Determine the [x, y] coordinate at the center of the cell enclosing the given text.  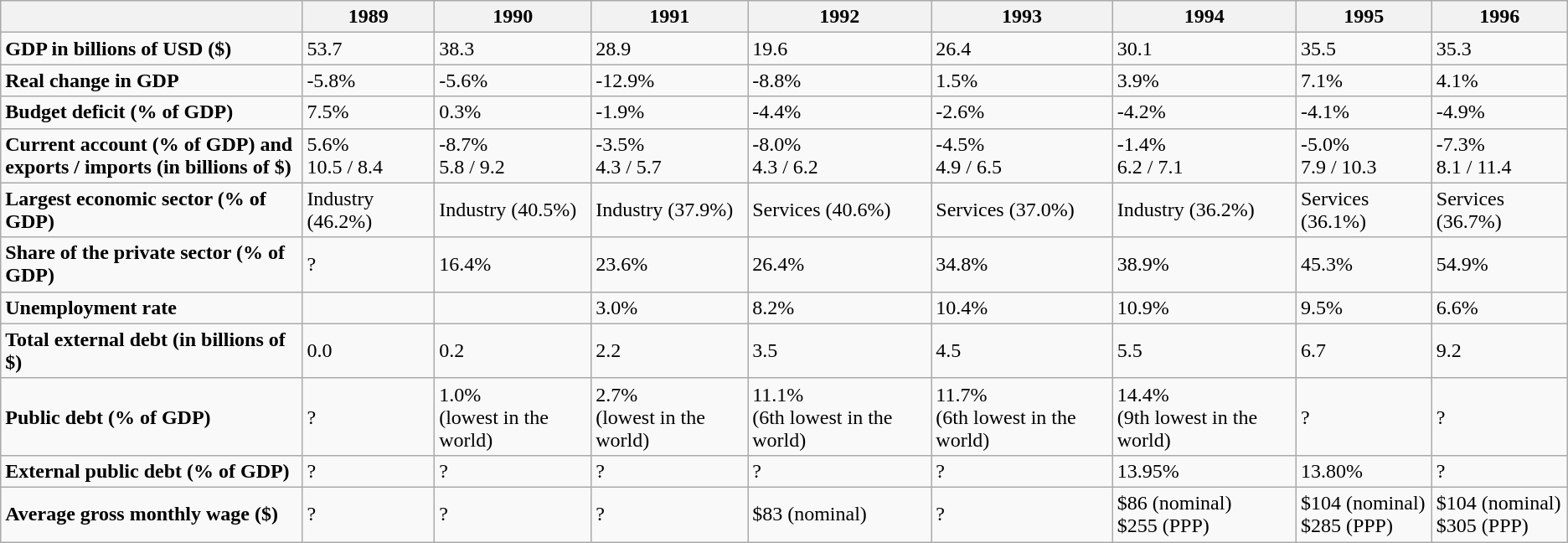
-4.2% [1204, 112]
$83 (nominal) [839, 515]
10.9% [1204, 308]
0.3% [513, 112]
1994 [1204, 17]
Budget deficit (% of GDP) [152, 112]
-8.7%5.8 / 9.2 [513, 156]
-3.5%4.3 / 5.7 [670, 156]
38.3 [513, 49]
1.0%(lowest in the world) [513, 416]
-12.9% [670, 80]
3.5 [839, 350]
$86 (nominal)$255 (PPP) [1204, 515]
Share of the private sector (% of GDP) [152, 265]
Services (36.7%) [1499, 209]
54.9% [1499, 265]
7.5% [369, 112]
30.1 [1204, 49]
8.2% [839, 308]
14.4%(9th lowest in the world) [1204, 416]
11.7%(6th lowest in the world) [1022, 416]
Current account (% of GDP) andexports / imports (in billions of $) [152, 156]
38.9% [1204, 265]
45.3% [1364, 265]
1992 [839, 17]
-8.0%4.3 / 6.2 [839, 156]
Services (37.0%) [1022, 209]
Real change in GDP [152, 80]
11.1%(6th lowest in the world) [839, 416]
-7.3%8.1 / 11.4 [1499, 156]
5.6%10.5 / 8.4 [369, 156]
Industry (36.2%) [1204, 209]
Unemployment rate [152, 308]
External public debt (% of GDP) [152, 471]
-1.4%6.2 / 7.1 [1204, 156]
Largest economic sector (% of GDP) [152, 209]
23.6% [670, 265]
28.9 [670, 49]
53.7 [369, 49]
Services (36.1%) [1364, 209]
1989 [369, 17]
0.0 [369, 350]
Services (40.6%) [839, 209]
-5.0%7.9 / 10.3 [1364, 156]
13.95% [1204, 471]
Industry (46.2%) [369, 209]
6.7 [1364, 350]
2.7%(lowest in the world) [670, 416]
9.2 [1499, 350]
3.9% [1204, 80]
19.6 [839, 49]
Public debt (% of GDP) [152, 416]
-8.8% [839, 80]
26.4 [1022, 49]
26.4% [839, 265]
7.1% [1364, 80]
1993 [1022, 17]
6.6% [1499, 308]
$104 (nominal)$305 (PPP) [1499, 515]
-4.5%4.9 / 6.5 [1022, 156]
4.5 [1022, 350]
$104 (nominal)$285 (PPP) [1364, 515]
-5.6% [513, 80]
4.1% [1499, 80]
-2.6% [1022, 112]
-4.1% [1364, 112]
-5.8% [369, 80]
-4.9% [1499, 112]
1990 [513, 17]
35.3 [1499, 49]
35.5 [1364, 49]
34.8% [1022, 265]
-4.4% [839, 112]
1996 [1499, 17]
Total external debt (in billions of $) [152, 350]
-1.9% [670, 112]
10.4% [1022, 308]
GDP in billions of USD ($) [152, 49]
13.80% [1364, 471]
5.5 [1204, 350]
1.5% [1022, 80]
1991 [670, 17]
0.2 [513, 350]
16.4% [513, 265]
1995 [1364, 17]
Average gross monthly wage ($) [152, 515]
2.2 [670, 350]
Industry (37.9%) [670, 209]
9.5% [1364, 308]
3.0% [670, 308]
Industry (40.5%) [513, 209]
